Return (x, y) of the center of cell containing provided text 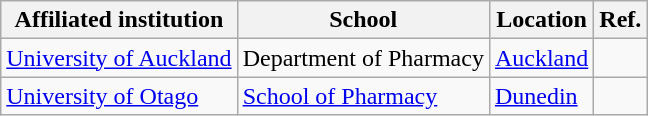
Auckland (541, 58)
School of Pharmacy (363, 96)
Ref. (620, 20)
Affiliated institution (119, 20)
University of Otago (119, 96)
University of Auckland (119, 58)
Department of Pharmacy (363, 58)
Dunedin (541, 96)
Location (541, 20)
School (363, 20)
